Identify which cell holds the provided text, then report its (X, Y) central coordinate. 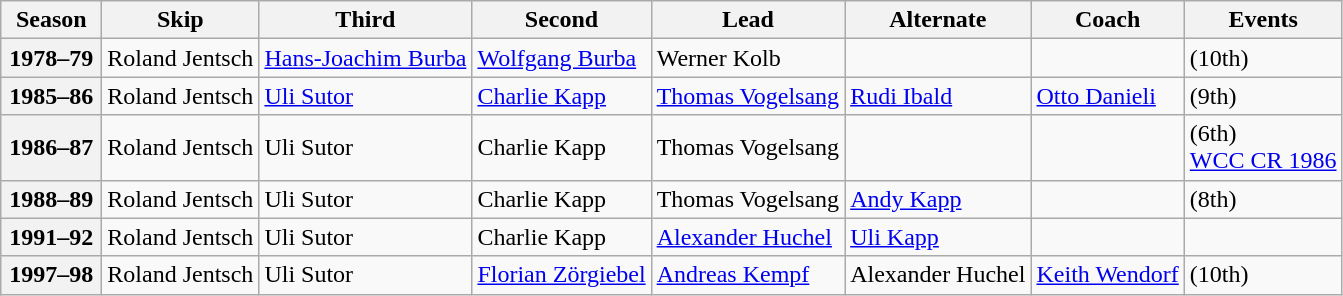
1985–86 (52, 96)
Alternate (938, 20)
Otto Danieli (1108, 96)
Lead (748, 20)
Rudi Ibald (938, 96)
Keith Wendorf (1108, 275)
Werner Kolb (748, 58)
Coach (1108, 20)
(8th) (1263, 199)
Events (1263, 20)
Third (366, 20)
Andy Kapp (938, 199)
Hans-Joachim Burba (366, 58)
Skip (180, 20)
1986–87 (52, 148)
Wolfgang Burba (562, 58)
1997–98 (52, 275)
1988–89 (52, 199)
(6th)WCC CR 1986 (1263, 148)
Andreas Kempf (748, 275)
Second (562, 20)
1991–92 (52, 237)
1978–79 (52, 58)
Season (52, 20)
(9th) (1263, 96)
Florian Zörgiebel (562, 275)
Uli Kapp (938, 237)
